Search for the cell housing the specified text and yield its [X, Y] center coordinate. 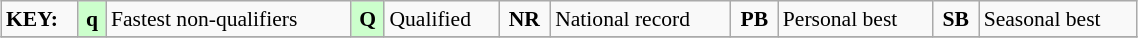
Seasonal best [1058, 19]
KEY: [40, 19]
Fastest non-qualifiers [228, 19]
SB [956, 19]
National record [640, 19]
Q [368, 19]
PB [754, 19]
Personal best [856, 19]
q [92, 19]
NR [524, 19]
Qualified [441, 19]
